Return [X, Y] of the center of cell containing provided text 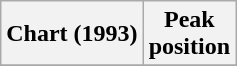
Peakposition [189, 34]
Chart (1993) [72, 34]
